Identify which cell holds the provided text, then report its (x, y) central coordinate. 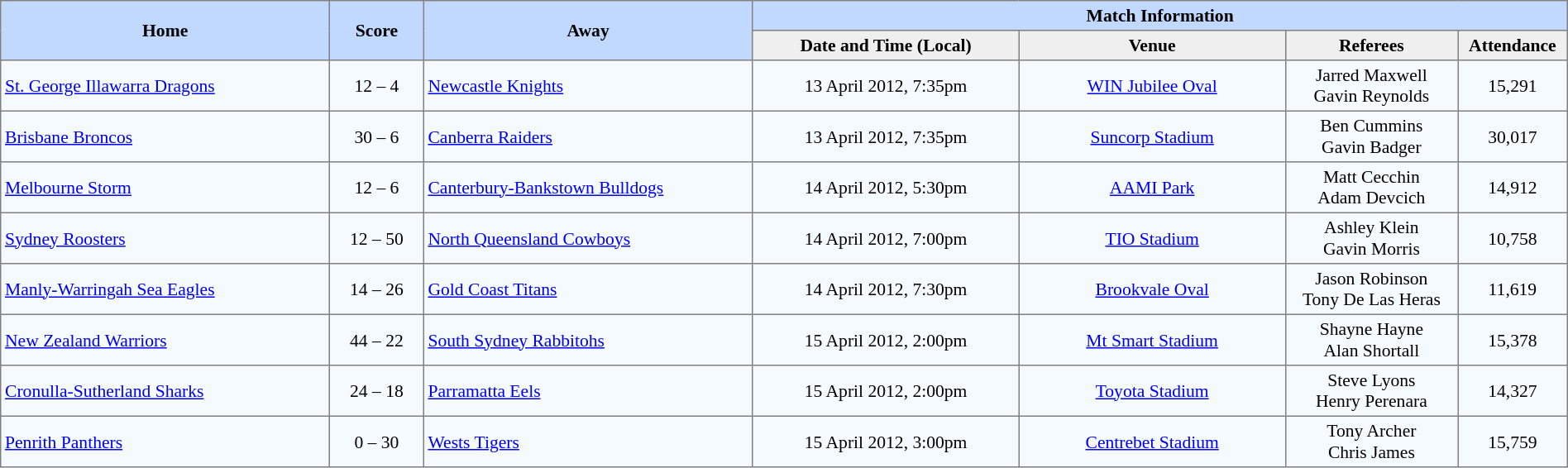
Wests Tigers (588, 442)
11,619 (1513, 289)
Venue (1152, 45)
Attendance (1513, 45)
Date and Time (Local) (886, 45)
Sydney Roosters (165, 238)
Steve Lyons Henry Perenara (1371, 391)
15 April 2012, 3:00pm (886, 442)
Penrith Panthers (165, 442)
12 – 50 (377, 238)
Parramatta Eels (588, 391)
14 April 2012, 5:30pm (886, 188)
Away (588, 31)
14 April 2012, 7:00pm (886, 238)
Ben Cummins Gavin Badger (1371, 136)
30,017 (1513, 136)
TIO Stadium (1152, 238)
14,327 (1513, 391)
12 – 6 (377, 188)
0 – 30 (377, 442)
Suncorp Stadium (1152, 136)
Mt Smart Stadium (1152, 340)
Referees (1371, 45)
Match Information (1159, 16)
12 – 4 (377, 86)
15,378 (1513, 340)
North Queensland Cowboys (588, 238)
Matt Cecchin Adam Devcich (1371, 188)
Toyota Stadium (1152, 391)
New Zealand Warriors (165, 340)
30 – 6 (377, 136)
14 April 2012, 7:30pm (886, 289)
10,758 (1513, 238)
Gold Coast Titans (588, 289)
Score (377, 31)
Jarred Maxwell Gavin Reynolds (1371, 86)
Shayne Hayne Alan Shortall (1371, 340)
14,912 (1513, 188)
Melbourne Storm (165, 188)
Canberra Raiders (588, 136)
Canterbury-Bankstown Bulldogs (588, 188)
Jason Robinson Tony De Las Heras (1371, 289)
Manly-Warringah Sea Eagles (165, 289)
Brookvale Oval (1152, 289)
15,291 (1513, 86)
Tony Archer Chris James (1371, 442)
St. George Illawarra Dragons (165, 86)
Ashley Klein Gavin Morris (1371, 238)
44 – 22 (377, 340)
Centrebet Stadium (1152, 442)
Home (165, 31)
14 – 26 (377, 289)
15,759 (1513, 442)
Brisbane Broncos (165, 136)
Newcastle Knights (588, 86)
AAMI Park (1152, 188)
WIN Jubilee Oval (1152, 86)
24 – 18 (377, 391)
Cronulla-Sutherland Sharks (165, 391)
South Sydney Rabbitohs (588, 340)
